Detect which cell encompasses the target text, then output its [X, Y] center coordinate. 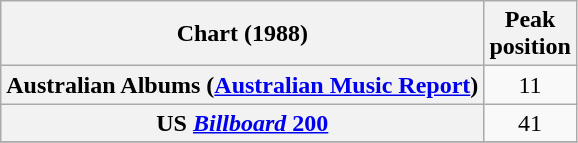
Peakposition [530, 34]
Chart (1988) [242, 34]
11 [530, 85]
41 [530, 123]
US Billboard 200 [242, 123]
Australian Albums (Australian Music Report) [242, 85]
